For the text-containing cell, return its midpoint in (X, Y) coordinate format. 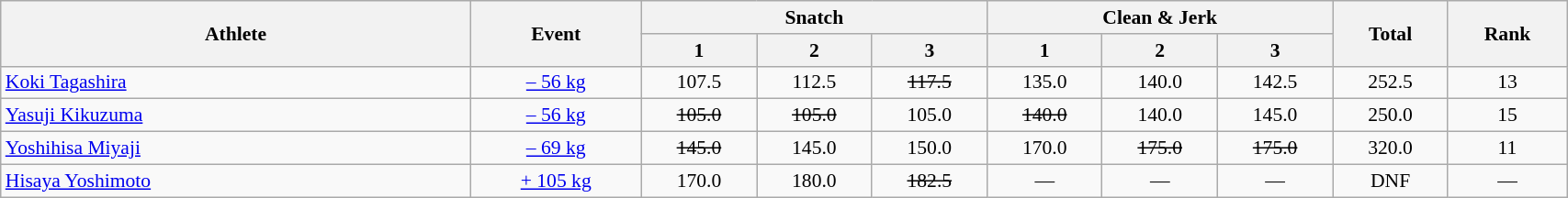
117.5 (930, 82)
13 (1506, 82)
135.0 (1045, 82)
Clean & Jerk (1160, 17)
320.0 (1391, 148)
180.0 (814, 181)
142.5 (1275, 82)
112.5 (814, 82)
107.5 (698, 82)
Snatch (814, 17)
15 (1506, 115)
DNF (1391, 181)
– 69 kg (556, 148)
Total (1391, 33)
+ 105 kg (556, 181)
252.5 (1391, 82)
Athlete (235, 33)
Event (556, 33)
250.0 (1391, 115)
Koki Tagashira (235, 82)
182.5 (930, 181)
Hisaya Yoshimoto (235, 181)
150.0 (930, 148)
Rank (1506, 33)
Yasuji Kikuzuma (235, 115)
11 (1506, 148)
Yoshihisa Miyaji (235, 148)
